Capture the cell that displays the provided text and extract its [X, Y] central coordinate. 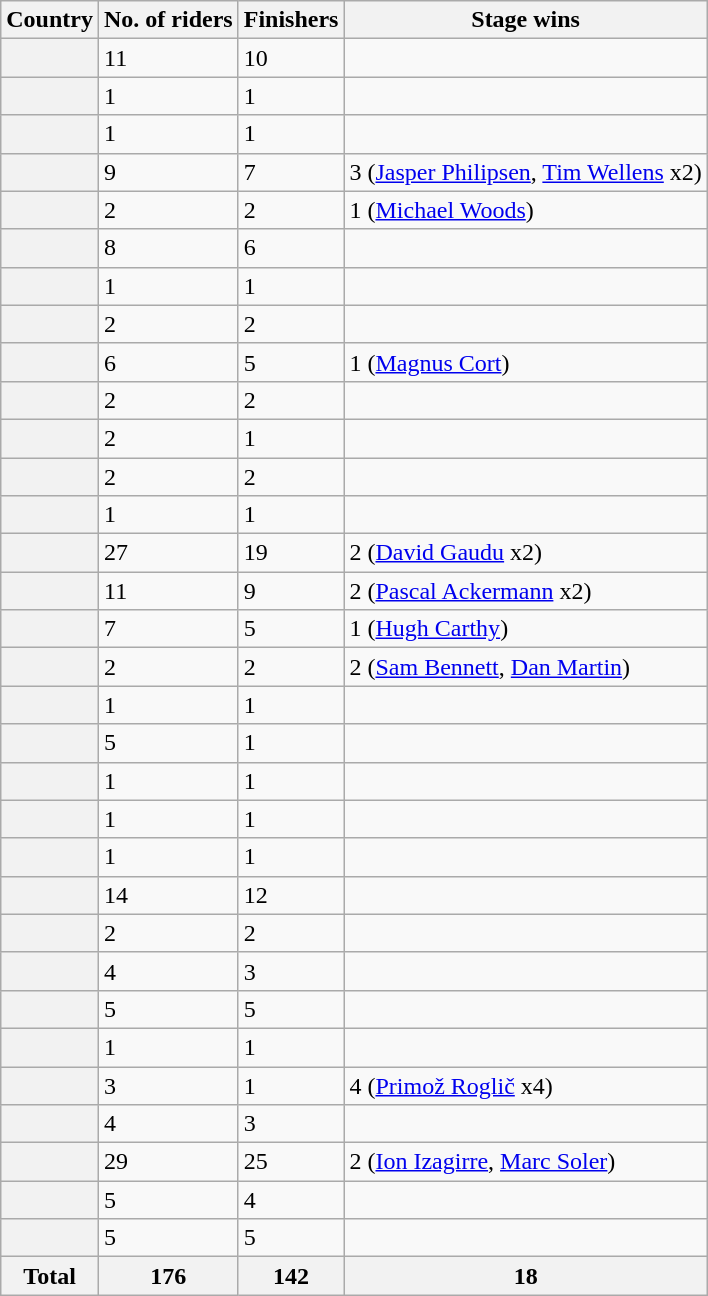
Finishers [291, 20]
12 [291, 895]
Total [50, 1276]
27 [168, 553]
1 (Magnus Cort) [526, 362]
19 [291, 553]
14 [168, 895]
1 (Michael Woods) [526, 210]
25 [291, 1162]
2 (David Gaudu x2) [526, 553]
1 (Hugh Carthy) [526, 629]
Country [50, 20]
4 (Primož Roglič x4) [526, 1085]
3 (Jasper Philipsen, Tim Wellens x2) [526, 172]
2 (Sam Bennett, Dan Martin) [526, 667]
10 [291, 58]
29 [168, 1162]
18 [526, 1276]
2 (Pascal Ackermann x2) [526, 591]
176 [168, 1276]
2 (Ion Izagirre, Marc Soler) [526, 1162]
No. of riders [168, 20]
8 [168, 248]
142 [291, 1276]
Stage wins [526, 20]
